Find where the given text appears and provide that cell's center as (X, Y) coordinate. 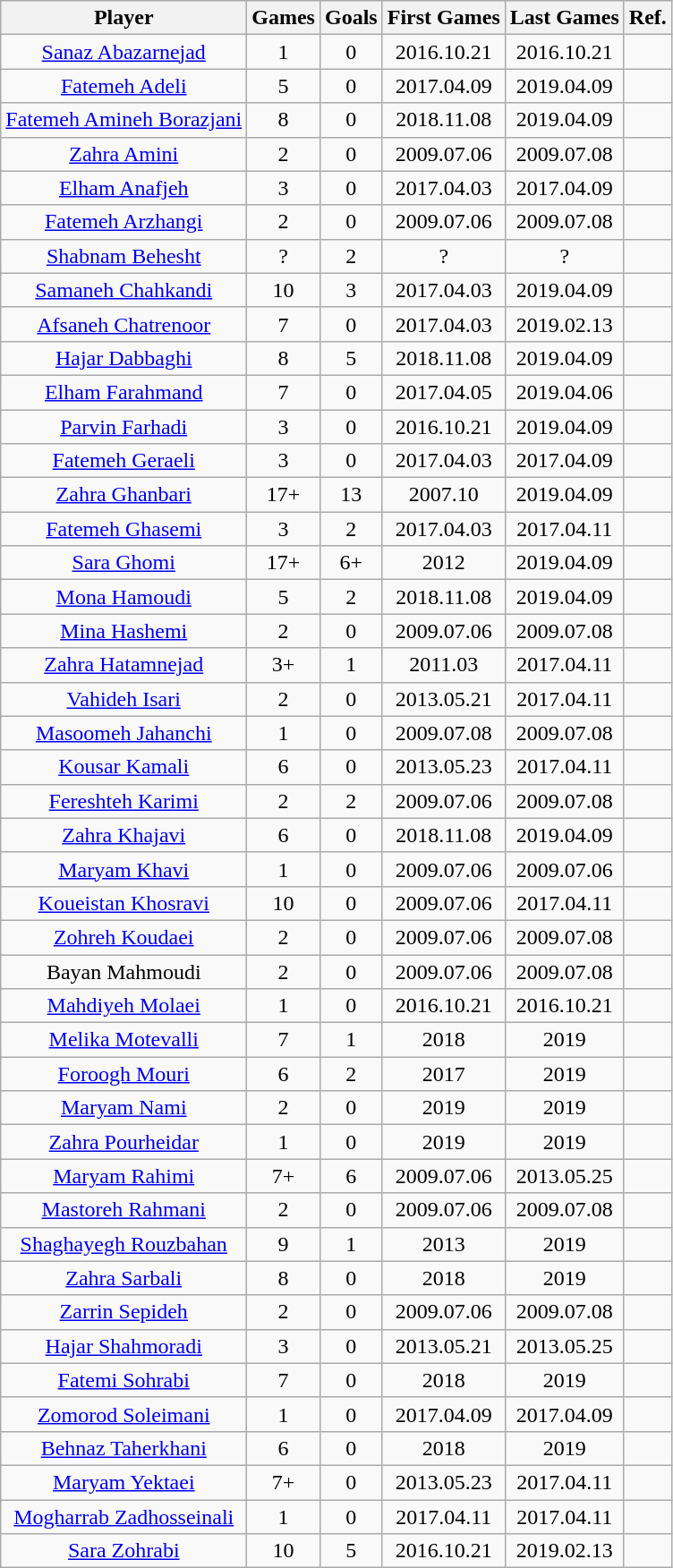
2013 (444, 1244)
Goals (351, 18)
First Games (444, 18)
Mina Hashemi (124, 631)
Fatemi Sohrabi (124, 1380)
Mona Hamoudi (124, 597)
Behnaz Taherkhani (124, 1448)
Afsaneh Chatrenoor (124, 324)
Zahra Ghanbari (124, 495)
Zarrin Sepideh (124, 1312)
Zomorod Soleimani (124, 1414)
Mastoreh Rahmani (124, 1210)
Parvin Farhadi (124, 427)
Maryam Rahimi (124, 1176)
Fereshteh Karimi (124, 801)
Fatemeh Adeli (124, 86)
2019.04.06 (564, 392)
Fatemeh Amineh Borazjani (124, 120)
Maryam Khavi (124, 869)
Masoomeh Jahanchi (124, 733)
Zohreh Koudaei (124, 937)
Fatemeh Arzhangi (124, 222)
Elham Farahmand (124, 392)
Maryam Yektaei (124, 1482)
Zahra Hatamnejad (124, 665)
Melika Motevalli (124, 1040)
2017.04.05 (444, 392)
Sara Zohrabi (124, 1551)
Hajar Dabbaghi (124, 358)
3+ (284, 665)
Shaghayegh Rouzbahan (124, 1244)
2011.03 (444, 665)
2012 (444, 563)
Hajar Shahmoradi (124, 1346)
2007.10 (444, 495)
Mahdiyeh Molaei (124, 1006)
Zahra Sarbali (124, 1278)
Zahra Amini (124, 154)
Sanaz Abazarnejad (124, 52)
Vahideh Isari (124, 699)
Games (284, 18)
Mogharrab Zadhosseinali (124, 1517)
9 (284, 1244)
Ref. (648, 18)
Koueistan Khosravi (124, 903)
Maryam Nami (124, 1108)
2017 (444, 1074)
6+ (351, 563)
Sara Ghomi (124, 563)
Zahra Khajavi (124, 835)
Bayan Mahmoudi (124, 971)
Fatemeh Ghasemi (124, 529)
Kousar Kamali (124, 767)
Last Games (564, 18)
Shabnam Behesht (124, 256)
Player (124, 18)
Samaneh Chahkandi (124, 290)
Elham Anafjeh (124, 188)
Foroogh Mouri (124, 1074)
13 (351, 495)
Zahra Pourheidar (124, 1142)
Fatemeh Geraeli (124, 461)
